Determine the (X, Y) coordinate at the center of the cell enclosing the given text.  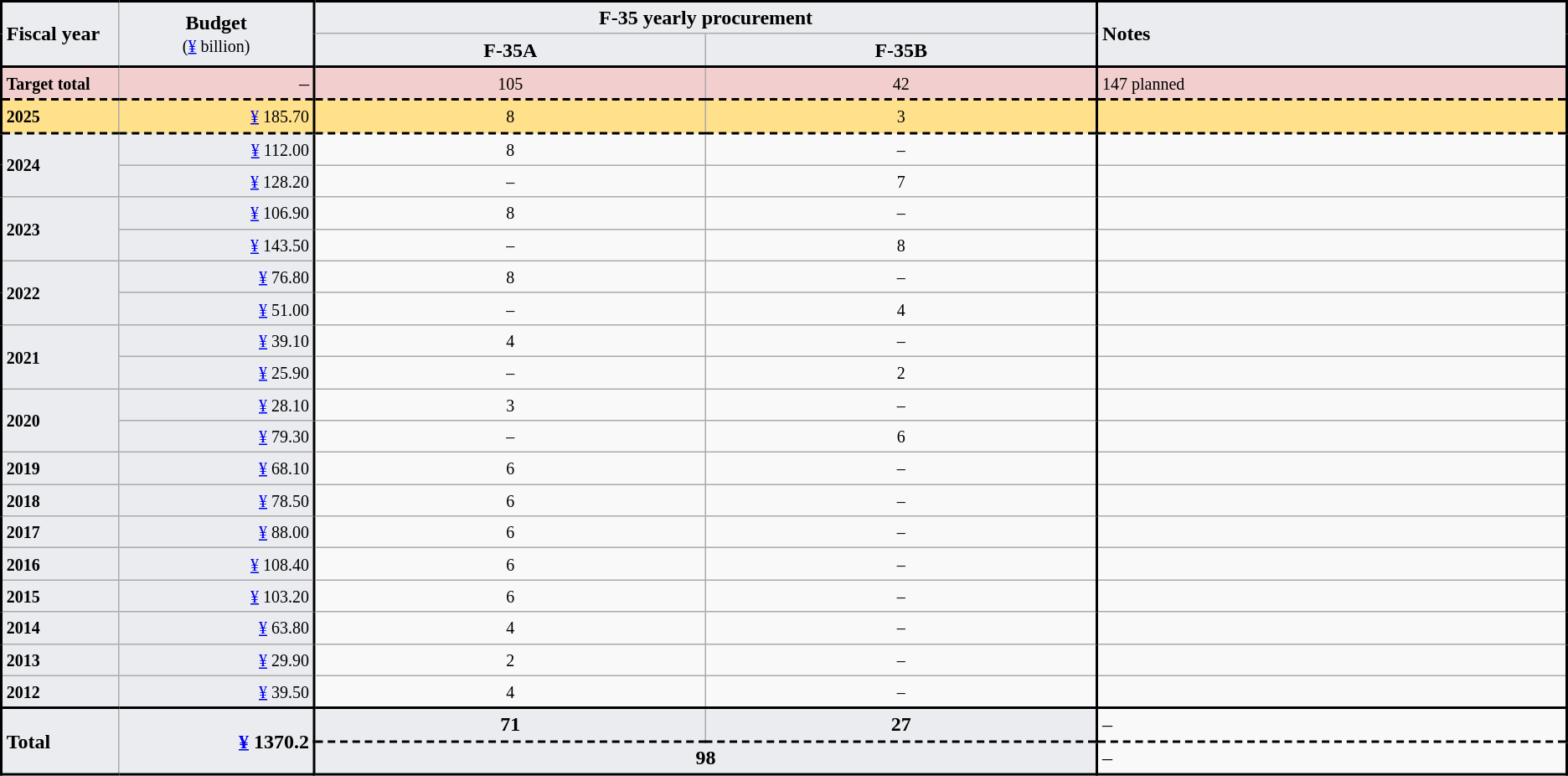
¥ 51.00 (217, 308)
F-35 yearly procurement (705, 18)
2012 (60, 692)
42 (901, 83)
2016 (60, 564)
¥ 106.90 (217, 213)
2017 (60, 532)
Total (60, 741)
¥ 112.00 (217, 149)
2020 (60, 421)
2019 (60, 468)
¥ 28.10 (217, 405)
¥ 25.90 (217, 372)
¥ 103.20 (217, 596)
¥ 78.50 (217, 500)
Budget(¥ billion) (217, 34)
¥ 68.10 (217, 468)
¥ 39.10 (217, 340)
Target total (60, 83)
¥ 143.50 (217, 245)
71 (509, 725)
¥ 79.30 (217, 437)
¥ 128.20 (217, 181)
27 (901, 725)
2014 (60, 628)
¥ 39.50 (217, 692)
¥ 63.80 (217, 628)
2021 (60, 356)
147 planned (1332, 83)
2013 (60, 660)
¥ 185.70 (217, 116)
F-35A (509, 50)
2018 (60, 500)
2024 (60, 164)
7 (901, 181)
¥ 76.80 (217, 277)
2023 (60, 229)
2025 (60, 116)
Notes (1332, 34)
¥ 1370.2 (217, 741)
F-35B (901, 50)
¥ 88.00 (217, 532)
2022 (60, 292)
98 (705, 758)
¥ 108.40 (217, 564)
105 (509, 83)
¥ 29.90 (217, 660)
Fiscal year (60, 34)
2015 (60, 596)
